Scan for the cell matching the given text and deliver its [x, y] coordinate at center. 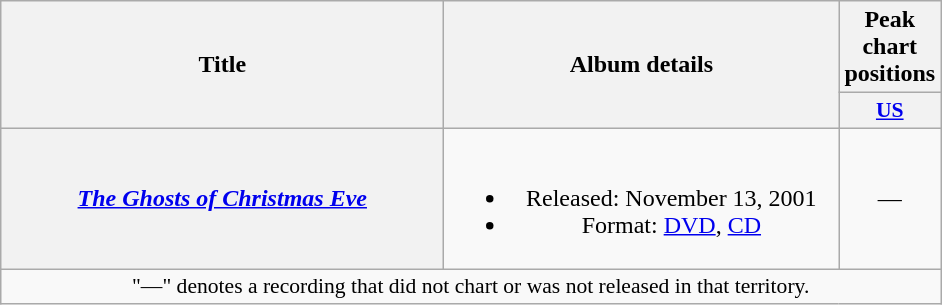
The Ghosts of Christmas Eve [222, 198]
US [890, 111]
Peak chart positions [890, 47]
"—" denotes a recording that did not chart or was not released in that territory. [471, 286]
Album details [642, 65]
Title [222, 65]
Released: November 13, 2001Format: DVD, CD [642, 198]
— [890, 198]
